Identify which cell holds the provided text, then report its [x, y] central coordinate. 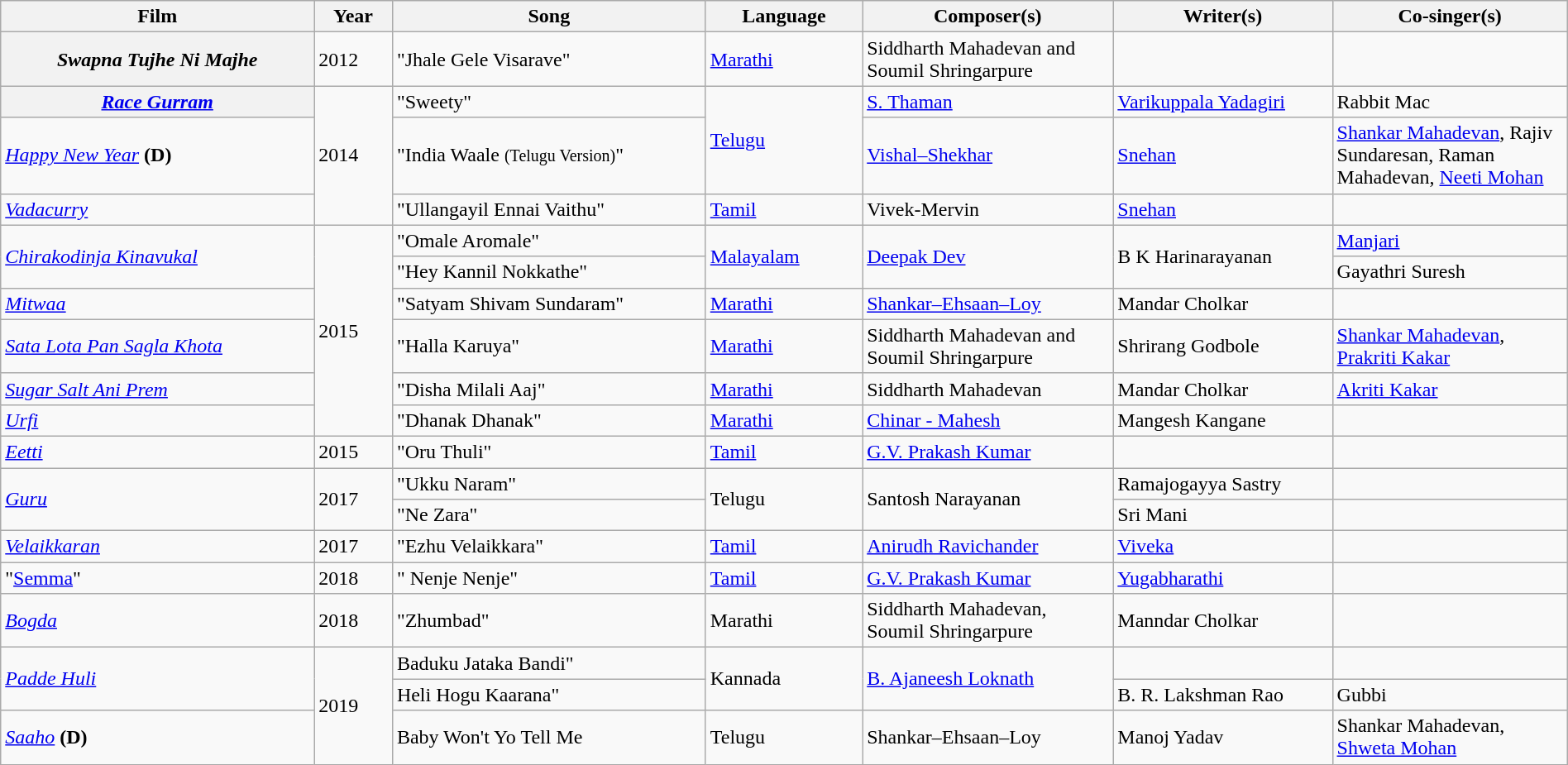
Vivek-Mervin [987, 209]
"Ne Zara" [549, 515]
Manjari [1450, 241]
Viveka [1222, 547]
"Omale Aromale" [549, 241]
Language [784, 17]
Gayathri Suresh [1450, 272]
B. Ajaneesh Loknath [987, 679]
Anirudh Ravichander [987, 547]
Akriti Kakar [1450, 389]
2012 [354, 60]
Baby Won't Yo Tell Me [549, 738]
"India Waale (Telugu Version)" [549, 155]
"Ukku Naram" [549, 484]
Rabbit Mac [1450, 102]
"Halla Karuya" [549, 346]
Co-singer(s) [1450, 17]
"Ezhu Velaikkara" [549, 547]
"Disha Milali Aaj" [549, 389]
Shankar Mahadevan, Shweta Mohan [1450, 738]
Eetti [157, 452]
Sata Lota Pan Sagla Khota [157, 346]
Race Gurram [157, 102]
Writer(s) [1222, 17]
Sugar Salt Ani Prem [157, 389]
Manoj Yadav [1222, 738]
Chinar - Mahesh [987, 420]
Shrirang Godbole [1222, 346]
"Dhanak Dhanak" [549, 420]
Varikuppala Yadagiri [1222, 102]
Sri Mani [1222, 515]
2014 [354, 155]
Velaikkaran [157, 547]
S. Thaman [987, 102]
Bogda [157, 620]
Siddharth Mahadevan [987, 389]
Manndar Cholkar [1222, 620]
Siddharth Mahadevan, Soumil Shringarpure [987, 620]
" Nenje Nenje" [549, 578]
Gubbi [1450, 695]
Deepak Dev [987, 256]
Composer(s) [987, 17]
Guru [157, 500]
Swapna Tujhe Ni Majhe [157, 60]
"Hey Kannil Nokkathe" [549, 272]
Mitwaa [157, 304]
"Semma" [157, 578]
Film [157, 17]
Mangesh Kangane [1222, 420]
Year [354, 17]
Saaho (D) [157, 738]
B K Harinarayanan [1222, 256]
Ramajogayya Sastry [1222, 484]
Kannada [784, 679]
Santosh Narayanan [987, 500]
Chirakodinja Kinavukal [157, 256]
Malayalam [784, 256]
Shankar Mahadevan, Rajiv Sundaresan, Raman Mahadevan, Neeti Mohan [1450, 155]
Vadacurry [157, 209]
Urfi [157, 420]
2019 [354, 706]
Song [549, 17]
"Satyam Shivam Sundaram" [549, 304]
"Zhumbad" [549, 620]
"Oru Thuli" [549, 452]
Shankar Mahadevan, Prakriti Kakar [1450, 346]
B. R. Lakshman Rao [1222, 695]
"Ullangayil Ennai Vaithu" [549, 209]
Vishal–Shekhar [987, 155]
Baduku Jataka Bandi" [549, 663]
Happy New Year (D) [157, 155]
"Jhale Gele Visarave" [549, 60]
"Sweety" [549, 102]
Yugabharathi [1222, 578]
Padde Huli [157, 679]
Heli Hogu Kaarana" [549, 695]
